Identify which cell holds the provided text, then report its [x, y] central coordinate. 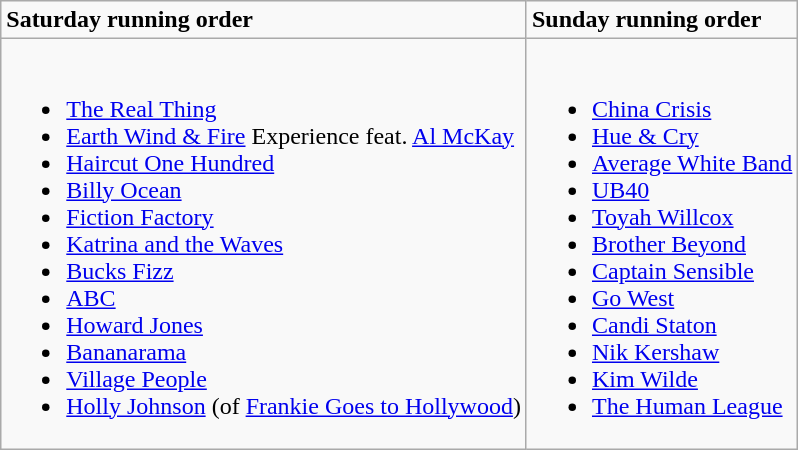
Sunday running order [662, 20]
China CrisisHue & CryAverage White BandUB40Toyah WillcoxBrother BeyondCaptain SensibleGo WestCandi StatonNik KershawKim WildeThe Human League [662, 244]
Saturday running order [264, 20]
